Determine the [X, Y] coordinate at the center of the cell enclosing the given text.  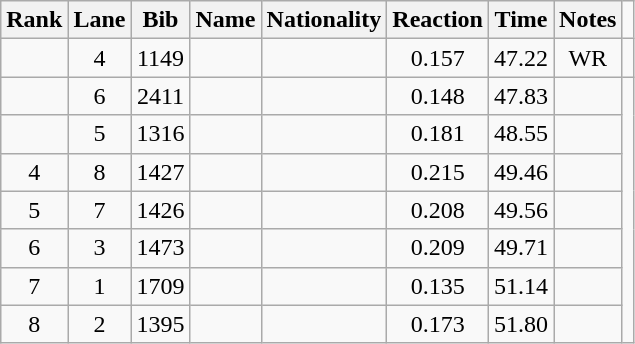
Notes [588, 20]
WR [588, 58]
0.157 [438, 58]
1427 [160, 172]
47.83 [520, 96]
3 [100, 248]
1473 [160, 248]
Lane [100, 20]
Reaction [438, 20]
51.14 [520, 286]
2 [100, 324]
48.55 [520, 134]
1395 [160, 324]
0.209 [438, 248]
1149 [160, 58]
2411 [160, 96]
51.80 [520, 324]
Bib [160, 20]
1 [100, 286]
49.56 [520, 210]
0.135 [438, 286]
0.173 [438, 324]
47.22 [520, 58]
1709 [160, 286]
Name [226, 20]
Nationality [324, 20]
Rank [34, 20]
0.181 [438, 134]
49.46 [520, 172]
1426 [160, 210]
0.215 [438, 172]
Time [520, 20]
0.148 [438, 96]
0.208 [438, 210]
49.71 [520, 248]
1316 [160, 134]
